Return the (X, Y) coordinate for the center point of the cell that contains the specified text.  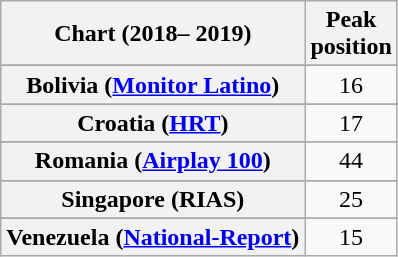
Bolivia (Monitor Latino) (153, 85)
16 (351, 85)
Peak position (351, 34)
17 (351, 123)
Chart (2018– 2019) (153, 34)
15 (351, 237)
Croatia (HRT) (153, 123)
Romania (Airplay 100) (153, 161)
Venezuela (National-Report) (153, 237)
Singapore (RIAS) (153, 199)
44 (351, 161)
25 (351, 199)
